Provide the (x, y) coordinate of the cell's center where the given text is located.  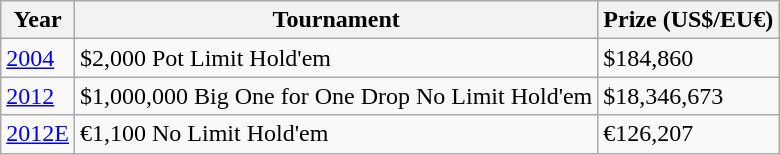
Tournament (336, 20)
€1,100 No Limit Hold'em (336, 134)
Year (38, 20)
2012E (38, 134)
2004 (38, 58)
$2,000 Pot Limit Hold'em (336, 58)
$184,860 (688, 58)
$18,346,673 (688, 96)
$1,000,000 Big One for One Drop No Limit Hold'em (336, 96)
2012 (38, 96)
Prize (US$/EU€) (688, 20)
€126,207 (688, 134)
